Detect which cell encompasses the target text, then output its [x, y] center coordinate. 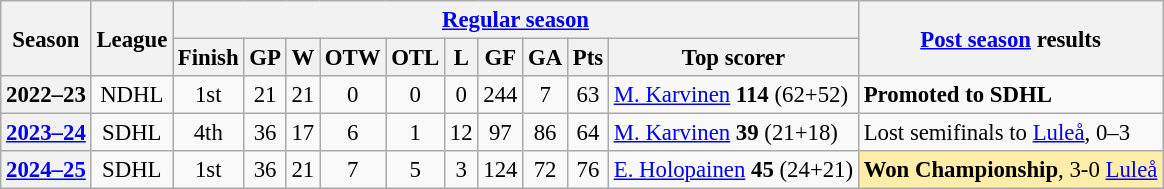
64 [588, 133]
Regular season [516, 20]
Won Championship, 3-0 Luleå [1010, 170]
E. Holopainen 45 (24+21) [733, 170]
17 [302, 133]
86 [546, 133]
Pts [588, 58]
GP [265, 58]
Finish [208, 58]
GF [500, 58]
W [302, 58]
2022–23 [46, 95]
M. Karvinen 114 (62+52) [733, 95]
NDHL [132, 95]
2023–24 [46, 133]
76 [588, 170]
League [132, 38]
97 [500, 133]
Top scorer [733, 58]
124 [500, 170]
2024–25 [46, 170]
Post season results [1010, 38]
M. Karvinen 39 (21+18) [733, 133]
L [462, 58]
12 [462, 133]
4th [208, 133]
5 [416, 170]
OTW [353, 58]
GA [546, 58]
1 [416, 133]
Lost semifinals to Luleå, 0–3 [1010, 133]
Promoted to SDHL [1010, 95]
OTL [416, 58]
3 [462, 170]
63 [588, 95]
244 [500, 95]
Season [46, 38]
6 [353, 133]
72 [546, 170]
